Scan for the cell matching the given text and deliver its (x, y) coordinate at center. 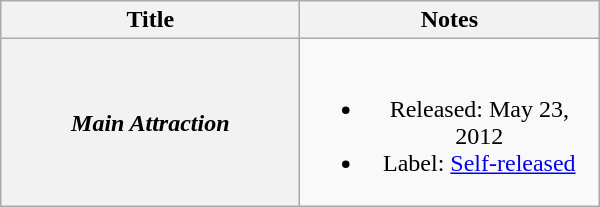
Notes (450, 20)
Main Attraction (150, 122)
Released: May 23, 2012Label: Self-released (450, 122)
Title (150, 20)
